Pinpoint the cell where the given text exists, returning its (x, y) midpoint coordinate. 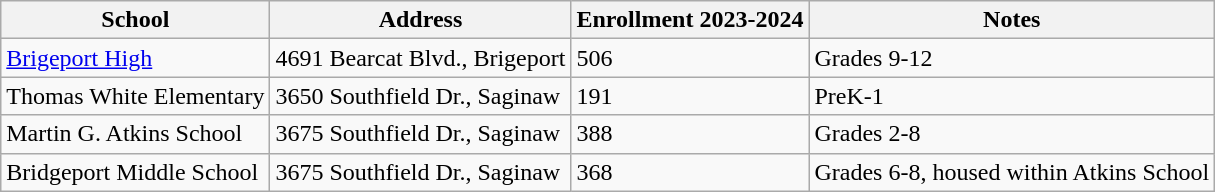
Address (420, 20)
PreK-1 (1012, 96)
4691 Bearcat Blvd., Brigeport (420, 58)
Thomas White Elementary (136, 96)
Grades 6-8, housed within Atkins School (1012, 172)
388 (690, 134)
Martin G. Atkins School (136, 134)
Brigeport High (136, 58)
3650 Southfield Dr., Saginaw (420, 96)
191 (690, 96)
School (136, 20)
Bridgeport Middle School (136, 172)
506 (690, 58)
Grades 2-8 (1012, 134)
Enrollment 2023-2024 (690, 20)
368 (690, 172)
Grades 9-12 (1012, 58)
Notes (1012, 20)
